Detect which cell encompasses the target text, then output its (x, y) center coordinate. 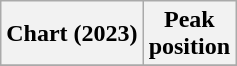
Chart (2023) (72, 34)
Peakposition (189, 34)
